Locate the cell with the specified text and output its [X, Y] center coordinate. 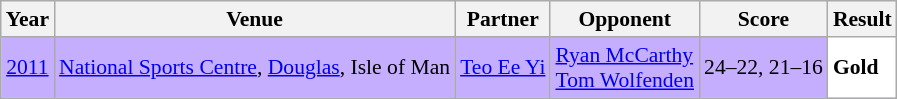
Result [862, 19]
Year [28, 19]
National Sports Centre, Douglas, Isle of Man [254, 68]
2011 [28, 68]
Venue [254, 19]
Gold [862, 68]
Opponent [624, 19]
Partner [502, 19]
Score [764, 19]
Teo Ee Yi [502, 68]
Ryan McCarthy Tom Wolfenden [624, 68]
24–22, 21–16 [764, 68]
